For the text-containing cell, return its midpoint in (x, y) coordinate format. 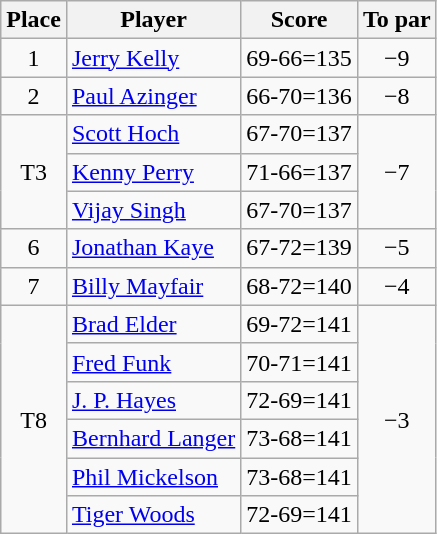
Place (34, 20)
−4 (396, 286)
6 (34, 248)
66-70=136 (300, 96)
To par (396, 20)
Billy Mayfair (153, 286)
69-66=135 (300, 58)
68-72=140 (300, 286)
−7 (396, 172)
Fred Funk (153, 362)
71-66=137 (300, 172)
−9 (396, 58)
Kenny Perry (153, 172)
J. P. Hayes (153, 400)
Tiger Woods (153, 515)
Paul Azinger (153, 96)
T3 (34, 172)
−5 (396, 248)
Vijay Singh (153, 210)
Jerry Kelly (153, 58)
Phil Mickelson (153, 477)
−3 (396, 419)
70-71=141 (300, 362)
69-72=141 (300, 324)
Scott Hoch (153, 134)
T8 (34, 419)
Score (300, 20)
Player (153, 20)
67-72=139 (300, 248)
2 (34, 96)
Bernhard Langer (153, 438)
Jonathan Kaye (153, 248)
−8 (396, 96)
Brad Elder (153, 324)
1 (34, 58)
7 (34, 286)
